Capture the cell that displays the provided text and extract its (X, Y) central coordinate. 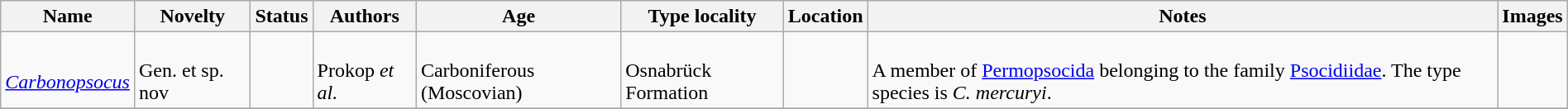
Novelty (192, 17)
Gen. et sp. nov (192, 70)
Osnabrück Formation (703, 70)
Carboniferous (Moscovian) (518, 70)
A member of Permopsocida belonging to the family Psocidiidae. The type species is C. mercuryi. (1183, 70)
Status (281, 17)
Authors (364, 17)
Notes (1183, 17)
Prokop et al. (364, 70)
Carbonopsocus (68, 70)
Age (518, 17)
Name (68, 17)
Images (1532, 17)
Location (825, 17)
Type locality (703, 17)
